Provide the (X, Y) coordinate of the cell's center where the given text is located.  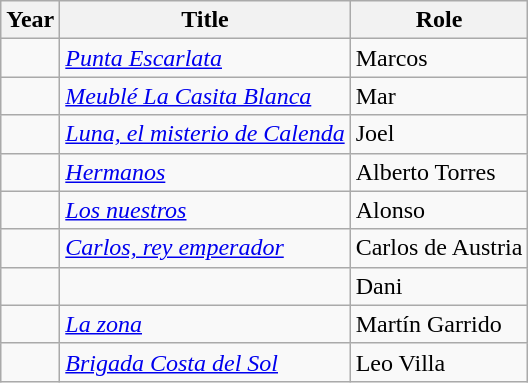
Mar (439, 96)
Hermanos (205, 172)
Year (30, 20)
Marcos (439, 58)
Martín Garrido (439, 324)
Luna, el misterio de Calenda (205, 134)
Los nuestros (205, 210)
La zona (205, 324)
Dani (439, 286)
Carlos, rey emperador (205, 248)
Leo Villa (439, 362)
Punta Escarlata (205, 58)
Joel (439, 134)
Carlos de Austria (439, 248)
Brigada Costa del Sol (205, 362)
Role (439, 20)
Meublé La Casita Blanca (205, 96)
Alonso (439, 210)
Title (205, 20)
Alberto Torres (439, 172)
